For the text-containing cell, return its midpoint in [x, y] coordinate format. 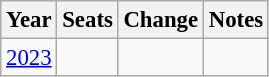
Seats [88, 20]
2023 [29, 58]
Change [160, 20]
Year [29, 20]
Notes [236, 20]
